Search for the cell housing the specified text and yield its [x, y] center coordinate. 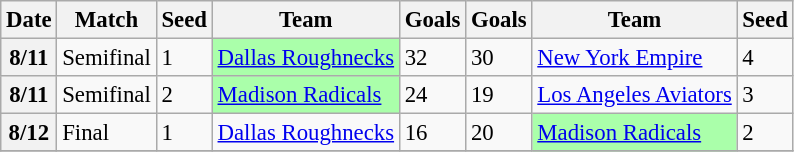
30 [499, 58]
8/12 [29, 133]
24 [432, 95]
New York Empire [634, 58]
20 [499, 133]
Final [106, 133]
32 [432, 58]
16 [432, 133]
19 [499, 95]
Los Angeles Aviators [634, 95]
Match [106, 20]
3 [765, 95]
Date [29, 20]
4 [765, 58]
